Output the [x, y] coordinate of the center of the cell containing the given text.  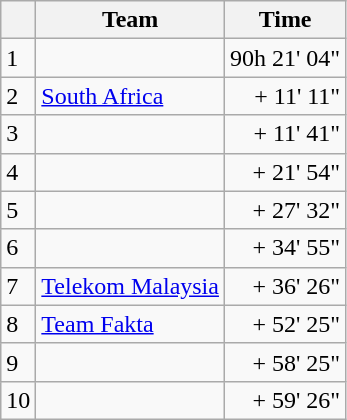
Team Fakta [130, 324]
+ 52' 25" [284, 324]
6 [18, 248]
Telekom Malaysia [130, 286]
Team [130, 20]
2 [18, 96]
4 [18, 172]
Time [284, 20]
+ 21' 54" [284, 172]
3 [18, 134]
10 [18, 400]
5 [18, 210]
South Africa [130, 96]
8 [18, 324]
+ 59' 26" [284, 400]
+ 11' 41" [284, 134]
90h 21' 04" [284, 58]
+ 27' 32" [284, 210]
+ 11' 11" [284, 96]
9 [18, 362]
+ 36' 26" [284, 286]
+ 58' 25" [284, 362]
1 [18, 58]
+ 34' 55" [284, 248]
7 [18, 286]
